Extract the (X, Y) coordinate from the center of the cell holding the provided text.  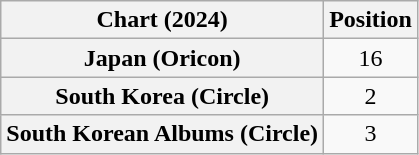
Chart (2024) (162, 20)
2 (371, 96)
3 (371, 134)
Japan (Oricon) (162, 58)
Position (371, 20)
16 (371, 58)
South Korean Albums (Circle) (162, 134)
South Korea (Circle) (162, 96)
